Output the (x, y) coordinate of the center of the cell containing the given text.  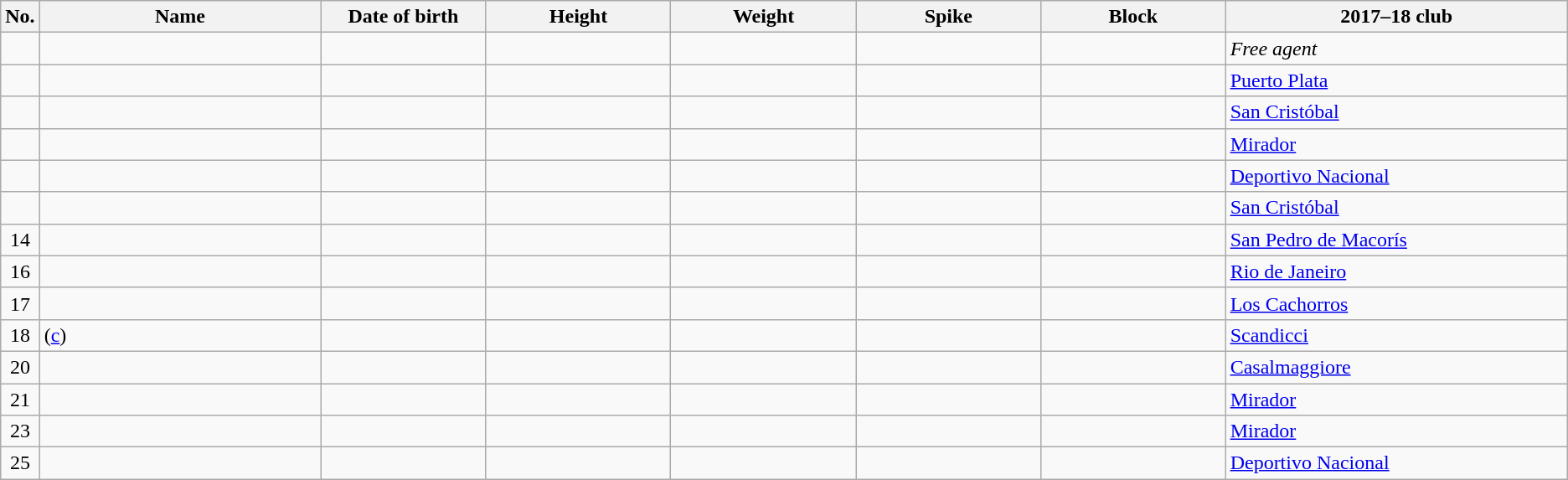
Free agent (1396, 49)
20 (20, 367)
Scandicci (1396, 335)
2017–18 club (1396, 17)
23 (20, 431)
16 (20, 271)
17 (20, 303)
Name (180, 17)
14 (20, 240)
25 (20, 463)
Height (578, 17)
Date of birth (404, 17)
21 (20, 400)
Block (1134, 17)
Casalmaggiore (1396, 367)
Rio de Janeiro (1396, 271)
Spike (948, 17)
18 (20, 335)
San Pedro de Macorís (1396, 240)
Los Cachorros (1396, 303)
No. (20, 17)
(c) (180, 335)
Weight (764, 17)
Puerto Plata (1396, 80)
